Search for the cell housing the specified text and yield its [X, Y] center coordinate. 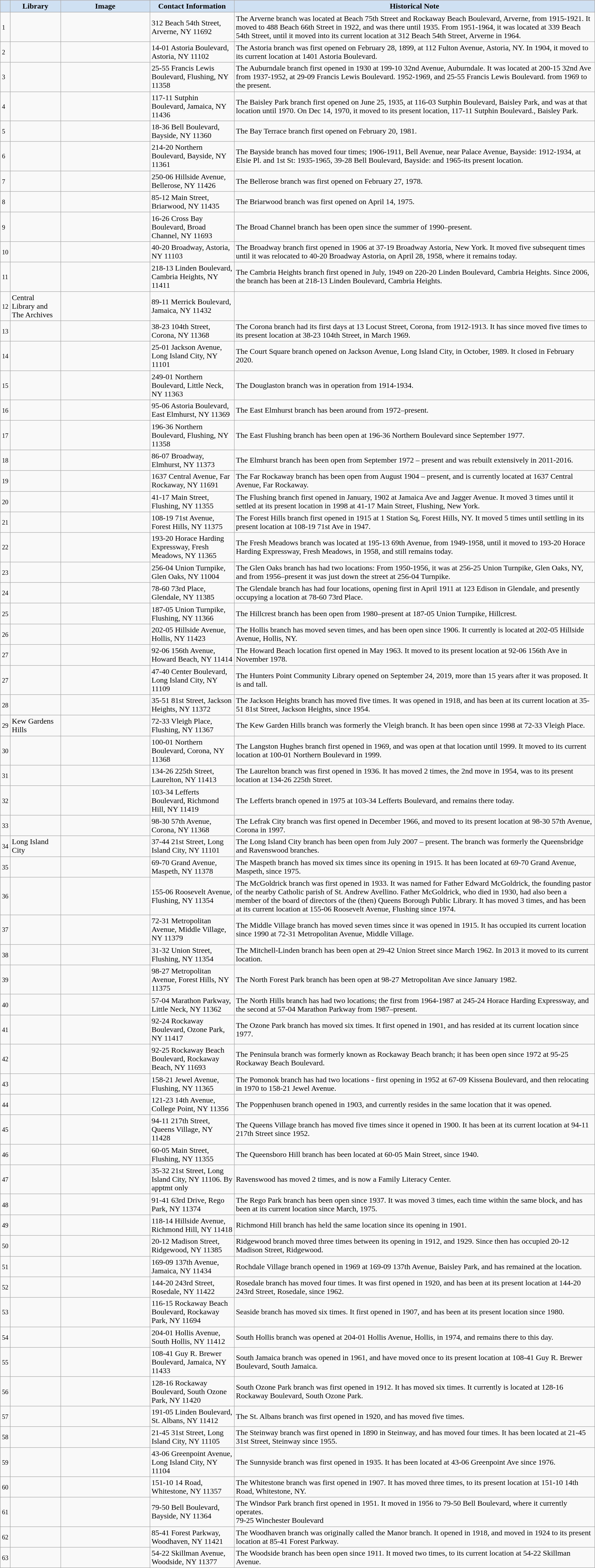
151-10 14 Road, Whitestone, NY 11357 [192, 1487]
Historical Note [414, 6]
40 [5, 1005]
5 [5, 131]
63 [5, 1558]
1 [5, 27]
169-09 137th Avenue, Jamaica, NY 11434 [192, 1267]
The Kew Garden Hills branch was formerly the Vleigh branch. It has been open since 1998 at 72-33 Vleigh Place. [414, 726]
202-05 Hillside Avenue, Hollis, NY 11423 [192, 634]
Seaside branch has moved six times. It first opened in 1907, and has been at its present location since 1980. [414, 1312]
The Pomonok branch has had two locations - first opening in 1952 at 67-09 Kissena Boulevard, and then relocating in 1970 to 158-21 Jewel Avenue. [414, 1083]
57-04 Marathon Parkway, Little Neck, NY 11362 [192, 1005]
The Bay Terrace branch first opened on February 20, 1981. [414, 131]
34 [5, 846]
52 [5, 1287]
191-05 Linden Boulevard, St. Albans, NY 11412 [192, 1416]
The Lefrak City branch was first opened in December 1966, and moved to its present location at 98-30 57th Avenue, Corona in 1997. [414, 825]
79-50 Bell Boulevard, Bayside, NY 11364 [192, 1512]
The Lefferts branch opened in 1975 at 103-34 Lefferts Boulevard, and remains there today. [414, 801]
32 [5, 801]
117-11 Sutphin Boulevard, Jamaica, NY 11436 [192, 106]
61 [5, 1512]
The Hollis branch has moved seven times, and has been open since 1906. It currently is located at 202-05 Hillside Avenue, Hollis, NY. [414, 634]
11 [5, 277]
South Hollis branch was opened at 204-01 Hollis Avenue, Hollis, in 1974, and remains there to this day. [414, 1337]
128-16 Rockaway Boulevard, South Ozone Park, NY 11420 [192, 1391]
3 [5, 77]
312 Beach 54th Street, Arverne, NY 11692 [192, 27]
Rochdale Village branch opened in 1969 at 169-09 137th Avenue, Baisley Park, and has remained at the location. [414, 1267]
72-31 Metropolitan Avenue, Middle Village, NY 11379 [192, 930]
40-20 Broadway, Astoria, NY 11103 [192, 252]
21-45 31st Street, Long Island City, NY 11105 [192, 1437]
144-20 243rd Street, Rosedale, NY 11422 [192, 1287]
19 [5, 481]
The St. Albans branch was first opened in 1920, and has moved five times. [414, 1416]
214-20 Northern Boulevard, Bayside, NY 11361 [192, 156]
25 [5, 614]
92-25 Rockaway Beach Boulevard, Rockaway Beach, NY 11693 [192, 1059]
58 [5, 1437]
41 [5, 1029]
92-24 Rockaway Boulevard, Ozone Park, NY 11417 [192, 1029]
The Broad Channel branch has been open since the summer of 1990–present. [414, 227]
Central Library and The Archives [36, 306]
The Whitestone branch was first opened in 1907. It has moved three times, to its present location at 151-10 14th Road, Whitestone, NY. [414, 1487]
26 [5, 634]
Long Island City [36, 846]
89-11 Merrick Boulevard, Jamaica, NY 11432 [192, 306]
15 [5, 385]
78-60 73rd Place, Glendale, NY 11385 [192, 593]
28 [5, 705]
256-04 Union Turnpike, Glen Oaks, NY 11004 [192, 572]
16-26 Cross Bay Boulevard, Broad Channel, NY 11693 [192, 227]
Library [36, 6]
16 [5, 410]
85-12 Main Street, Briarwood, NY 11435 [192, 202]
103-34 Lefferts Boulevard, Richmond Hill, NY 11419 [192, 801]
The Maspeth branch has moved six times since its opening in 1915. It has been located at 69-70 Grand Avenue, Maspeth, since 1975. [414, 867]
The Sunnyside branch was first opened in 1935. It has been located at 43-06 Greenpoint Ave since 1976. [414, 1462]
134-26 225th Street, Laurelton, NY 11413 [192, 776]
204-01 Hollis Avenue, South Hollis, NY 11412 [192, 1337]
85-41 Forest Parkway, Woodhaven, NY 11421 [192, 1537]
24 [5, 593]
The Ozone Park branch has moved six times. It first opened in 1901, and has resided at its current location since 1977. [414, 1029]
7 [5, 181]
The Queens Village branch has moved five times since it opened in 1900. It has been at its current location at 94-11 217th Street since 1952. [414, 1130]
108-41 Guy R. Brewer Boulevard, Jamaica, NY 11433 [192, 1362]
100-01 Northern Boulevard, Corona, NY 11368 [192, 751]
47 [5, 1179]
42 [5, 1059]
31-32 Union Street, Flushing, NY 11354 [192, 954]
20-12 Madison Street, Ridgewood, NY 11385 [192, 1246]
53 [5, 1312]
31 [5, 776]
The Bellerose branch was first opened on February 27, 1978. [414, 181]
21 [5, 522]
The Hillcrest branch has been open from 1980–present at 187-05 Union Turnpike, Hillcrest. [414, 614]
35-51 81st Street, Jackson Heights, NY 11372 [192, 705]
62 [5, 1537]
158-21 Jewel Avenue, Flushing, NY 11365 [192, 1083]
249-01 Northern Boulevard, Little Neck, NY 11363 [192, 385]
The East Elmhurst branch has been around from 1972–present. [414, 410]
22 [5, 547]
35-32 21st Street, Long Island City, NY 11106. By apptmt only [192, 1179]
The Briarwood branch was first opened on April 14, 1975. [414, 202]
1637 Central Avenue, Far Rockaway, NY 11691 [192, 481]
20 [5, 502]
The Windsor Park branch first opened in 1951. It moved in 1956 to 79-50 Bell Boulevard, where it currently operates.79-25 Winchester Boulevard [414, 1512]
33 [5, 825]
38-23 104th Street, Corona, NY 11368 [192, 331]
The Peninsula branch was formerly known as Rockaway Beach branch; it has been open since 1972 at 95-25 Rockaway Beach Boulevard. [414, 1059]
Ridgewood branch moved three times between its opening in 1912, and 1929. Since then has occupied 20-12 Madison Street, Ridgewood. [414, 1246]
108-19 71st Avenue, Forest Hills, NY 11375 [192, 522]
43 [5, 1083]
155-06 Roosevelt Avenue, Flushing, NY 11354 [192, 896]
98-27 Metropolitan Avenue, Forest Hills, NY 11375 [192, 980]
The East Flushing branch has been open at 196-36 Northern Boulevard since September 1977. [414, 435]
37 [5, 930]
Kew Gardens Hills [36, 726]
Contact Information [192, 6]
The Hunters Point Community Library opened on September 24, 2019, more than 15 years after it was proposed. It is and tall. [414, 680]
86-07 Broadway, Elmhurst, NY 11373 [192, 460]
South Jamaica branch was opened in 1961, and have moved once to its present location at 108-41 Guy R. Brewer Boulevard, South Jamaica. [414, 1362]
37-44 21st Street, Long Island City, NY 11101 [192, 846]
13 [5, 331]
Ravenswood has moved 2 times, and is now a Family Literacy Center. [414, 1179]
18-36 Bell Boulevard, Bayside, NY 11360 [192, 131]
38 [5, 954]
121-23 14th Avenue, College Point, NY 11356 [192, 1104]
41-17 Main Street, Flushing, NY 11355 [192, 502]
The Elmhurst branch has been open from September 1972 – present and was rebuilt extensively in 2011-2016. [414, 460]
Rosedale branch has moved four times. It was first opened in 1920, and has been at its present location at 144-20 243rd Street, Rosedale, since 1962. [414, 1287]
92-06 156th Avenue, Howard Beach, NY 11414 [192, 655]
250-06 Hillside Avenue, Bellerose, NY 11426 [192, 181]
45 [5, 1130]
36 [5, 896]
50 [5, 1246]
43-06 Greenpoint Avenue, Long Island City, NY 11104 [192, 1462]
49 [5, 1225]
98-30 57th Avenue, Corona, NY 11368 [192, 825]
4 [5, 106]
218-13 Linden Boulevard, Cambria Heights, NY 11411 [192, 277]
95-06 Astoria Boulevard, East Elmhurst, NY 11369 [192, 410]
23 [5, 572]
48 [5, 1204]
39 [5, 980]
The Woodhaven branch was originally called the Manor branch. It opened in 1918, and moved in 1924 to its present location at 85-41 Forest Parkway. [414, 1537]
25-55 Francis Lewis Boulevard, Flushing, NY 11358 [192, 77]
56 [5, 1391]
196-36 Northern Boulevard, Flushing, NY 11358 [192, 435]
94-11 217th Street, Queens Village, NY 11428 [192, 1130]
55 [5, 1362]
The Woodside branch has been open since 1911. It moved two times, to its current location at 54-22 Skillman Avenue. [414, 1558]
The Queensboro Hill branch has been located at 60-05 Main Street, since 1940. [414, 1155]
54 [5, 1337]
The Far Rockaway branch has been open from August 1904 – present, and is currently located at 1637 Central Avenue, Far Rockaway. [414, 481]
54-22 Skillman Avenue, Woodside, NY 11377 [192, 1558]
35 [5, 867]
The Long Island City branch has been open from July 2007 – present. The branch was formerly the Queensbridge and Ravenswood branches. [414, 846]
72-33 Vleigh Place, Flushing, NY 11367 [192, 726]
91-41 63rd Drive, Rego Park, NY 11374 [192, 1204]
51 [5, 1267]
46 [5, 1155]
57 [5, 1416]
The Douglaston branch was in operation from 1914-1934. [414, 385]
Richmond Hill branch has held the same location since its opening in 1901. [414, 1225]
30 [5, 751]
60-05 Main Street, Flushing, NY 11355 [192, 1155]
South Ozone Park branch was first opened in 1912. It has moved six times. It currently is located at 128-16 Rockaway Boulevard, South Ozone Park. [414, 1391]
118-14 Hillside Avenue, Richmond Hill, NY 11418 [192, 1225]
18 [5, 460]
47-40 Center Boulevard, Long Island City, NY 11109 [192, 680]
116-15 Rockaway Beach Boulevard, Rockaway Park, NY 11694 [192, 1312]
44 [5, 1104]
6 [5, 156]
The Court Square branch opened on Jackson Avenue, Long Island City, in October, 1989. It closed in February 2020. [414, 356]
60 [5, 1487]
193-20 Horace Harding Expressway, Fresh Meadows, NY 11365 [192, 547]
The North Forest Park branch has been open at 98-27 Metropolitan Ave since January 1982. [414, 980]
10 [5, 252]
9 [5, 227]
The Mitchell-Linden branch has been open at 29-42 Union Street since March 1962. In 2013 it moved to its current location. [414, 954]
12 [5, 306]
14 [5, 356]
Image [106, 6]
59 [5, 1462]
14-01 Astoria Boulevard, Astoria, NY 11102 [192, 52]
2 [5, 52]
The Laurelton branch was first opened in 1936. It has moved 2 times, the 2nd move in 1954, was to its present location at 134-26 225th Street. [414, 776]
29 [5, 726]
17 [5, 435]
The Steinway branch was first opened in 1890 in Steinway, and has moved four times. It has been located at 21-45 31st Street, Steinway since 1955. [414, 1437]
69-70 Grand Avenue, Maspeth, NY 11378 [192, 867]
8 [5, 202]
The Howard Beach location first opened in May 1963. It moved to its present location at 92-06 156th Ave in November 1978. [414, 655]
25-01 Jackson Avenue, Long Island City, NY 11101 [192, 356]
The Poppenhusen branch opened in 1903, and currently resides in the same location that it was opened. [414, 1104]
187-05 Union Turnpike, Flushing, NY 11366 [192, 614]
